Scan for the cell matching the given text and deliver its [X, Y] coordinate at center. 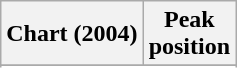
Peakposition [189, 34]
Chart (2004) [72, 34]
